Output the [X, Y] coordinate of the center of the cell containing the given text.  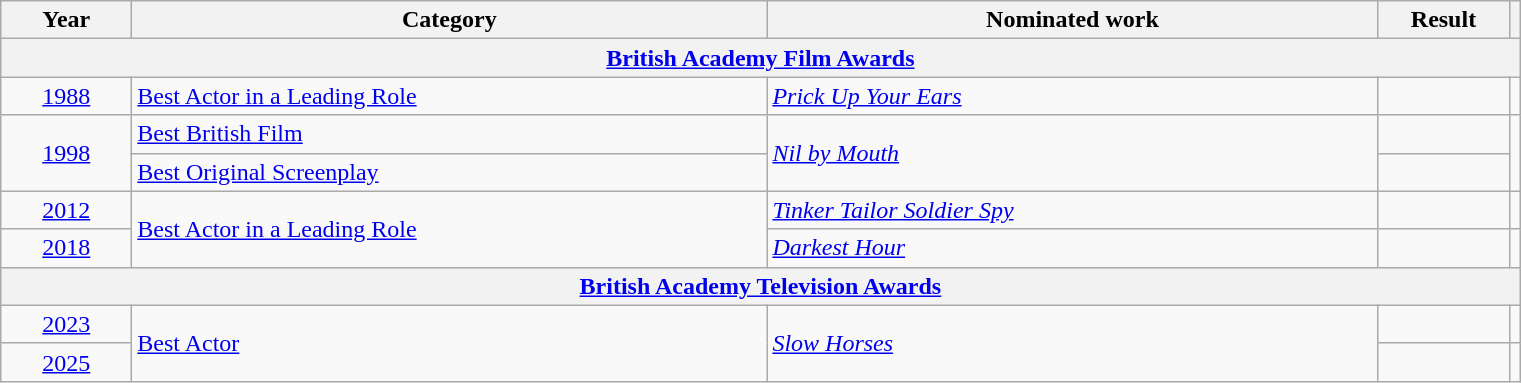
Slow Horses [1072, 343]
British Academy Television Awards [760, 286]
Nominated work [1072, 20]
1988 [66, 96]
Result [1444, 20]
Nil by Mouth [1072, 153]
British Academy Film Awards [760, 58]
Best Actor [450, 343]
Prick Up Your Ears [1072, 96]
Darkest Hour [1072, 248]
Category [450, 20]
2025 [66, 362]
2018 [66, 248]
Best British Film [450, 134]
Year [66, 20]
Tinker Tailor Soldier Spy [1072, 210]
2023 [66, 324]
1998 [66, 153]
2012 [66, 210]
Best Original Screenplay [450, 172]
